Find where the given text appears and provide that cell's center as [x, y] coordinate. 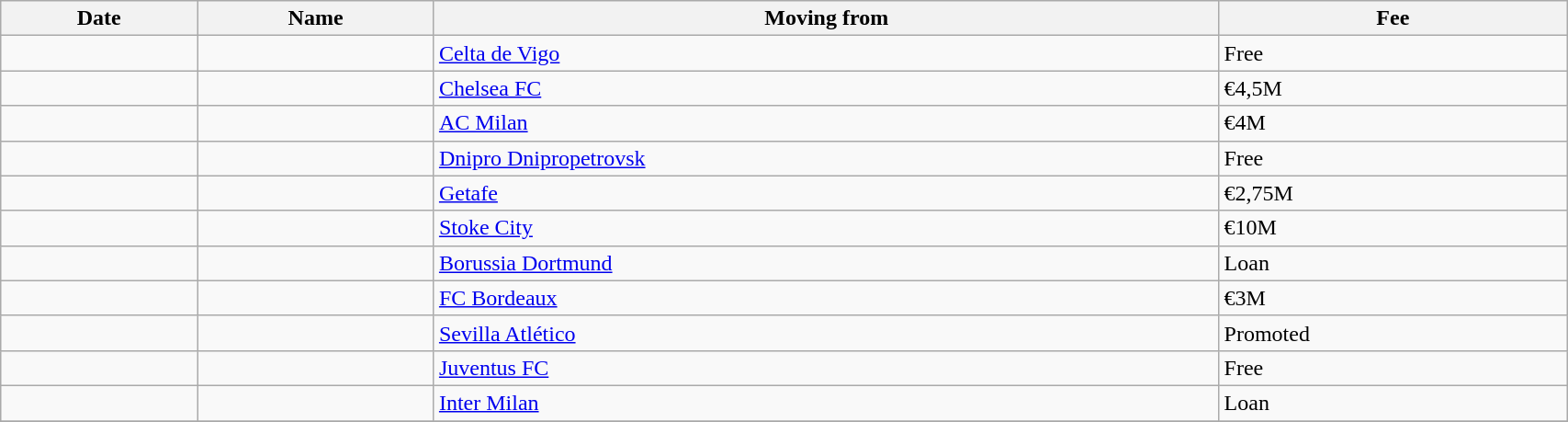
€2,75M [1393, 193]
Dnipro Dnipropetrovsk [827, 158]
Juventus FC [827, 368]
€4,5M [1393, 88]
Fee [1393, 18]
Sevilla Atlético [827, 333]
Name [316, 18]
AC Milan [827, 123]
Borussia Dortmund [827, 263]
Stoke City [827, 228]
€3M [1393, 298]
FC Bordeaux [827, 298]
Promoted [1393, 333]
Getafe [827, 193]
Date [99, 18]
Inter Milan [827, 403]
Chelsea FC [827, 88]
Celta de Vigo [827, 53]
€10M [1393, 228]
€4M [1393, 123]
Moving from [827, 18]
